Identify which cell holds the provided text, then report its [X, Y] central coordinate. 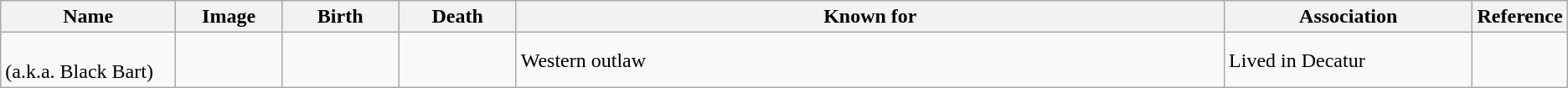
Death [457, 17]
Birth [340, 17]
Reference [1519, 17]
Association [1349, 17]
Lived in Decatur [1349, 60]
Western outlaw [869, 60]
(a.k.a. Black Bart) [89, 60]
Name [89, 17]
Known for [869, 17]
Image [230, 17]
